Pinpoint the cell where the given text exists, returning its (x, y) midpoint coordinate. 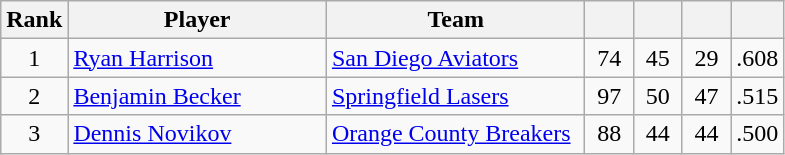
Team (456, 20)
San Diego Aviators (456, 58)
Player (198, 20)
Benjamin Becker (198, 96)
Ryan Harrison (198, 58)
Dennis Novikov (198, 134)
2 (34, 96)
88 (610, 134)
.608 (758, 58)
29 (706, 58)
47 (706, 96)
3 (34, 134)
1 (34, 58)
Orange County Breakers (456, 134)
45 (658, 58)
97 (610, 96)
Springfield Lasers (456, 96)
.515 (758, 96)
Rank (34, 20)
74 (610, 58)
.500 (758, 134)
50 (658, 96)
